Determine the [X, Y] coordinate at the center of the cell enclosing the given text.  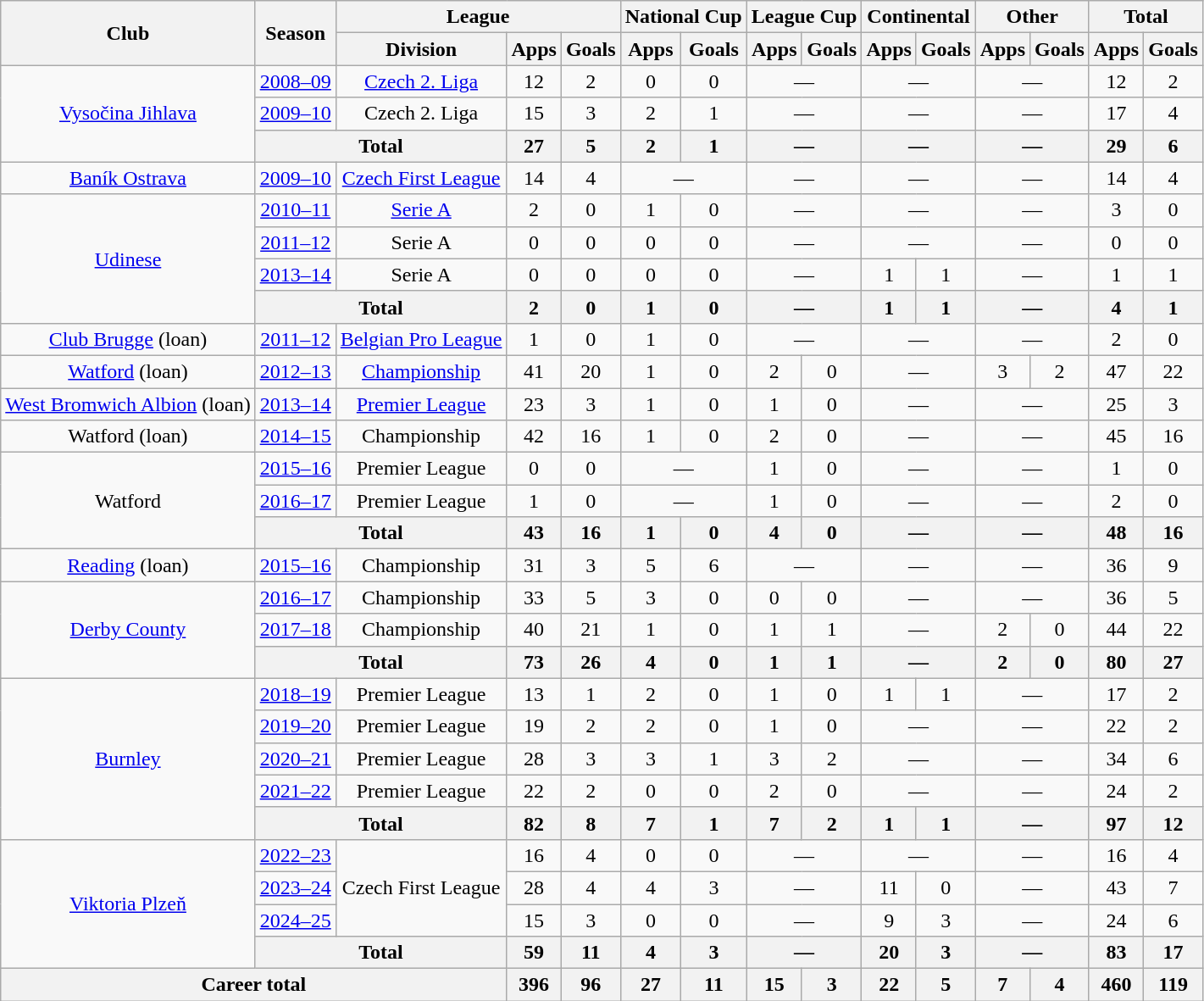
8 [591, 823]
Belgian Pro League [421, 339]
Derby County [128, 630]
34 [1116, 759]
2019–20 [295, 726]
Watford [128, 501]
33 [534, 598]
Club Brugge (loan) [128, 339]
2008–09 [295, 81]
Burnley [128, 759]
47 [1116, 371]
59 [534, 953]
Baník Ostrava [128, 178]
19 [534, 726]
97 [1116, 823]
West Bromwich Albion (loan) [128, 404]
396 [534, 985]
45 [1116, 437]
Udinese [128, 259]
73 [534, 662]
Continental [918, 17]
2018–19 [295, 694]
2024–25 [295, 920]
2010–11 [295, 210]
119 [1173, 985]
44 [1116, 630]
2012–13 [295, 371]
2020–21 [295, 759]
83 [1116, 953]
League [478, 17]
2014–15 [295, 437]
Reading (loan) [128, 565]
82 [534, 823]
460 [1116, 985]
League Cup [804, 17]
2022–23 [295, 855]
Viktoria Plzeň [128, 904]
2023–24 [295, 887]
42 [534, 437]
Season [295, 33]
29 [1116, 146]
40 [534, 630]
31 [534, 565]
Division [421, 49]
National Cup [683, 17]
Other [1032, 17]
41 [534, 371]
13 [534, 694]
Vysočina Jihlava [128, 114]
Career total [254, 985]
21 [591, 630]
25 [1116, 404]
80 [1116, 662]
2021–22 [295, 791]
2017–18 [295, 630]
26 [591, 662]
96 [591, 985]
23 [534, 404]
48 [1116, 533]
Club [128, 33]
